Provide the [x, y] coordinate of the cell's center where the given text is located.  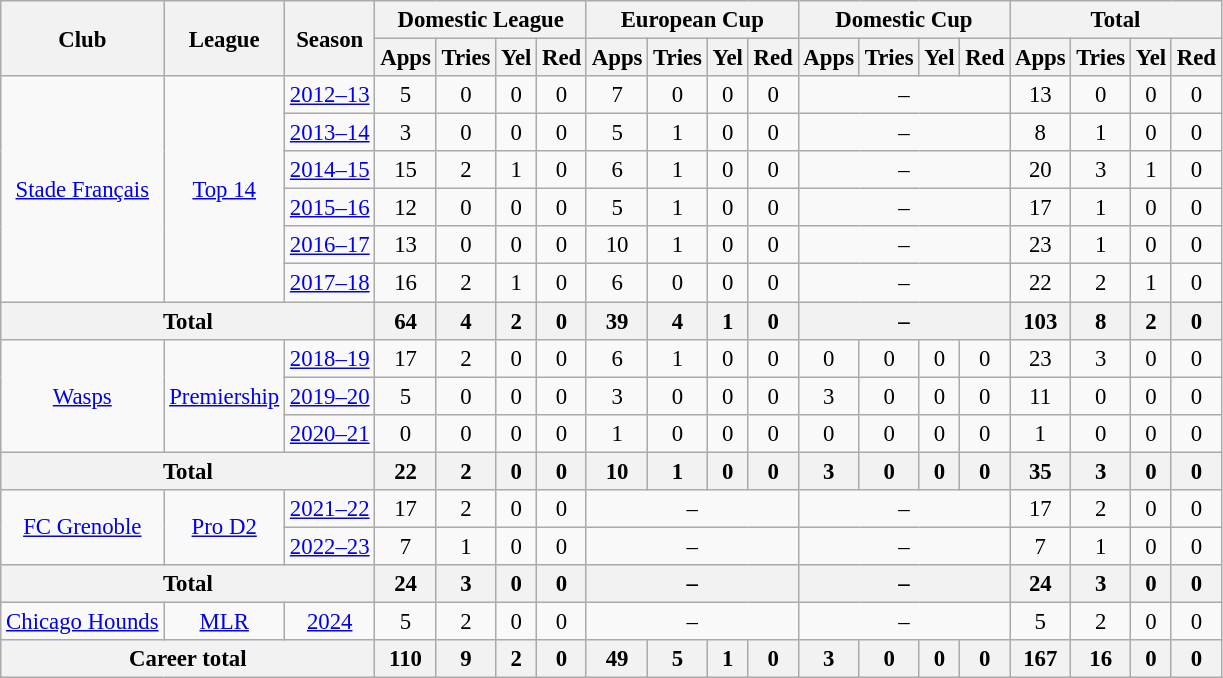
167 [1040, 659]
64 [406, 321]
2013–14 [330, 133]
49 [616, 659]
Chicago Hounds [82, 621]
15 [406, 170]
110 [406, 659]
11 [1040, 396]
39 [616, 321]
2019–20 [330, 396]
Domestic League [481, 20]
2018–19 [330, 358]
Career total [188, 659]
FC Grenoble [82, 528]
2020–21 [330, 433]
Season [330, 38]
9 [466, 659]
Pro D2 [224, 528]
Premiership [224, 396]
European Cup [692, 20]
35 [1040, 471]
2012–13 [330, 95]
Stade Français [82, 189]
2021–22 [330, 509]
103 [1040, 321]
MLR [224, 621]
2024 [330, 621]
2015–16 [330, 208]
2016–17 [330, 245]
Wasps [82, 396]
Top 14 [224, 189]
Club [82, 38]
2017–18 [330, 283]
20 [1040, 170]
12 [406, 208]
2014–15 [330, 170]
League [224, 38]
2022–23 [330, 546]
Domestic Cup [904, 20]
